Search for the cell housing the specified text and yield its (x, y) center coordinate. 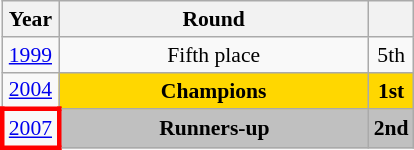
2007 (30, 130)
1st (392, 90)
Champions (214, 90)
5th (392, 55)
2nd (392, 130)
1999 (30, 55)
Fifth place (214, 55)
Year (30, 19)
2004 (30, 90)
Round (214, 19)
Runners-up (214, 130)
